Locate the cell with the specified text and output its [x, y] center coordinate. 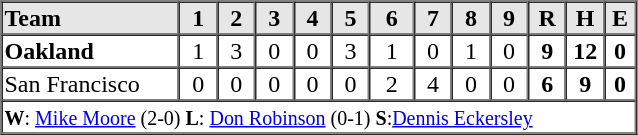
8 [471, 18]
Team [91, 18]
San Francisco [91, 84]
H [585, 18]
W: Mike Moore (2-0) L: Don Robinson (0-1) S:Dennis Eckersley [319, 116]
E [620, 18]
12 [585, 50]
5 [350, 18]
7 [433, 18]
Oakland [91, 50]
R [547, 18]
